Scan for the cell matching the given text and deliver its [X, Y] coordinate at center. 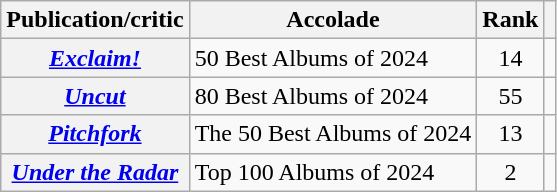
Accolade [333, 20]
2 [510, 172]
13 [510, 134]
Publication/critic [95, 20]
Exclaim! [95, 58]
Top 100 Albums of 2024 [333, 172]
The 50 Best Albums of 2024 [333, 134]
Uncut [95, 96]
14 [510, 58]
Under the Radar [95, 172]
50 Best Albums of 2024 [333, 58]
55 [510, 96]
80 Best Albums of 2024 [333, 96]
Rank [510, 20]
Pitchfork [95, 134]
